For the text-containing cell, return its midpoint in (x, y) coordinate format. 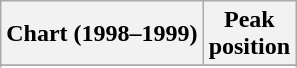
Chart (1998–1999) (102, 34)
Peakposition (249, 34)
